Return the [X, Y] coordinate for the center point of the cell that contains the specified text.  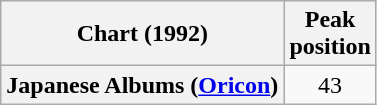
43 [330, 85]
Japanese Albums (Oricon) [142, 85]
Chart (1992) [142, 34]
Peakposition [330, 34]
